Pinpoint the cell where the given text exists, returning its (x, y) midpoint coordinate. 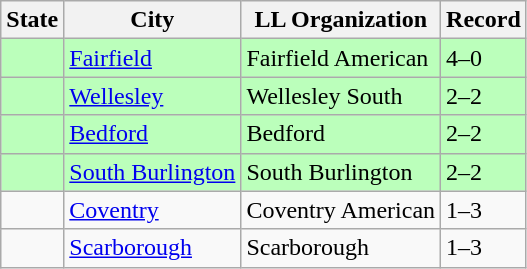
4–0 (484, 58)
Record (484, 20)
LL Organization (341, 20)
Coventry (152, 210)
City (152, 20)
Wellesley (152, 96)
Coventry American (341, 210)
Fairfield (152, 58)
Wellesley South (341, 96)
State (32, 20)
Fairfield American (341, 58)
